Determine the [X, Y] coordinate at the center of the cell enclosing the given text.  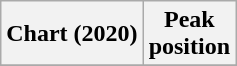
Chart (2020) [72, 34]
Peakposition [189, 34]
